From the cell containing the given text, extract its center point as (X, Y) coordinate. 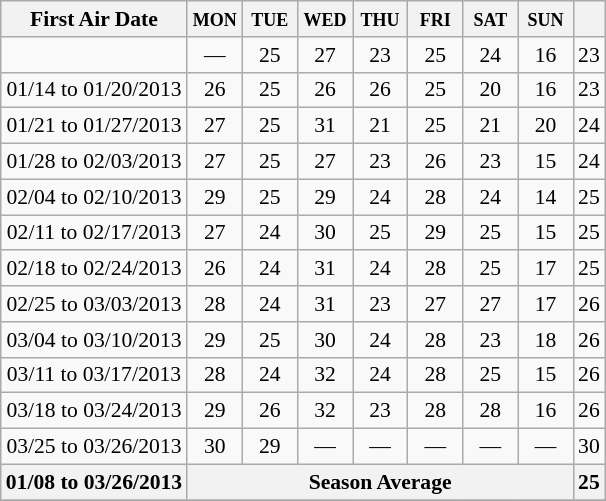
SUN (546, 19)
02/25 to 03/03/2013 (94, 304)
02/04 to 02/10/2013 (94, 197)
01/08 to 03/26/2013 (94, 482)
14 (546, 197)
01/21 to 01/27/2013 (94, 126)
FRI (436, 19)
02/18 to 02/24/2013 (94, 269)
WED (324, 19)
03/25 to 03/26/2013 (94, 447)
MON (214, 19)
03/18 to 03/24/2013 (94, 411)
18 (546, 340)
01/14 to 01/20/2013 (94, 90)
TUE (270, 19)
Season Average (380, 482)
02/11 to 02/17/2013 (94, 233)
First Air Date (94, 19)
SAT (490, 19)
03/11 to 03/17/2013 (94, 375)
03/04 to 03/10/2013 (94, 340)
THU (380, 19)
01/28 to 02/03/2013 (94, 162)
